Locate the cell with the specified text and output its [x, y] center coordinate. 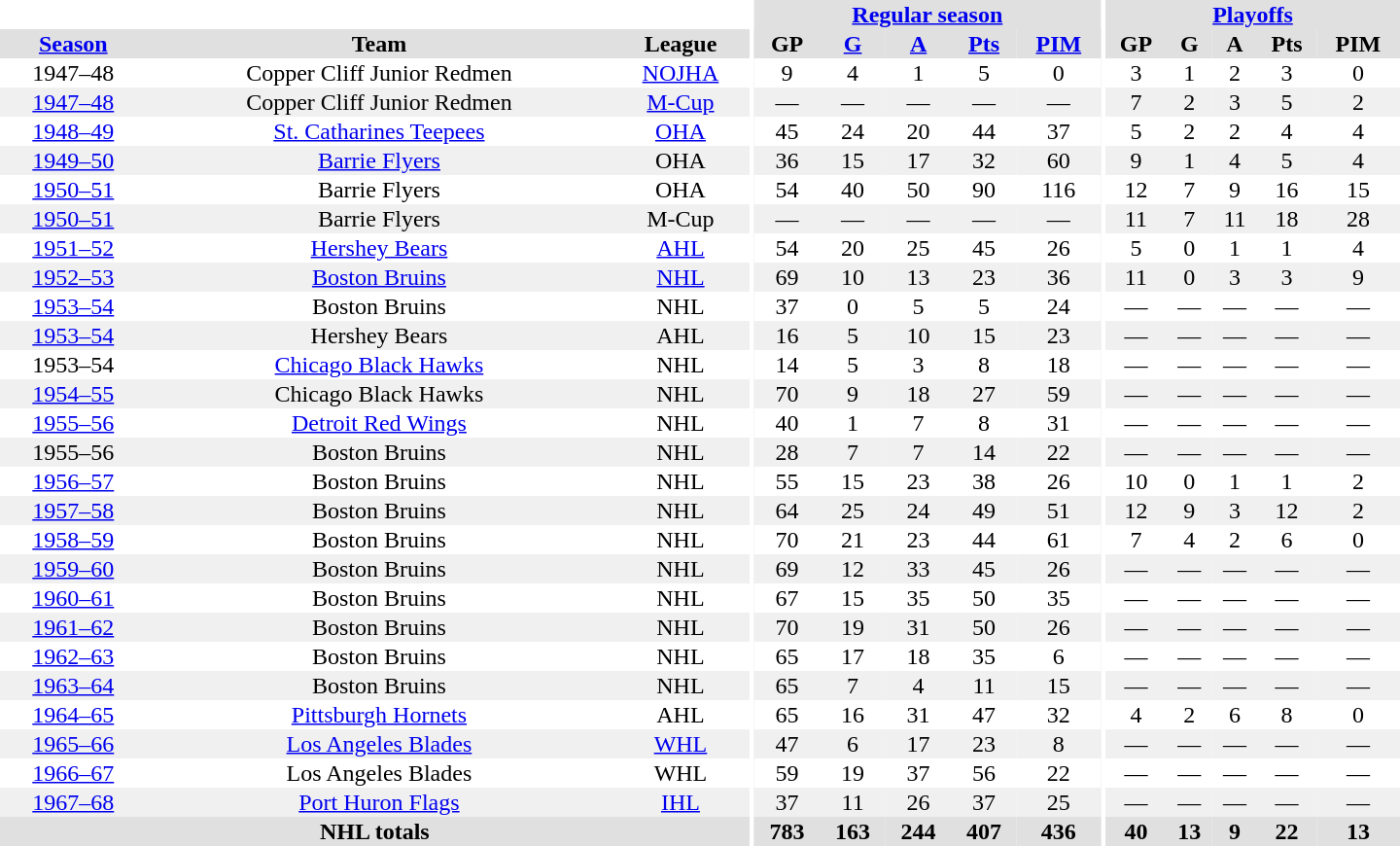
1959–60 [74, 569]
436 [1059, 831]
Port Huron Flags [379, 802]
1956–57 [74, 481]
1964–65 [74, 715]
Detroit Red Wings [379, 423]
1967–68 [74, 802]
116 [1059, 190]
1962–63 [74, 656]
55 [787, 481]
1960–61 [74, 598]
21 [853, 540]
38 [984, 481]
League [681, 44]
Regular season [927, 15]
1949–50 [74, 160]
61 [1059, 540]
1951–52 [74, 248]
33 [919, 569]
244 [919, 831]
64 [787, 511]
60 [1059, 160]
27 [984, 394]
1952–53 [74, 277]
90 [984, 190]
163 [853, 831]
1961–62 [74, 627]
407 [984, 831]
Playoffs [1252, 15]
1963–64 [74, 686]
Team [379, 44]
783 [787, 831]
1957–58 [74, 511]
1958–59 [74, 540]
Season [74, 44]
Pittsburgh Hornets [379, 715]
1965–66 [74, 744]
IHL [681, 802]
NOJHA [681, 73]
St. Catharines Teepees [379, 131]
56 [984, 773]
1948–49 [74, 131]
67 [787, 598]
NHL totals [375, 831]
49 [984, 511]
51 [1059, 511]
1966–67 [74, 773]
1954–55 [74, 394]
